Identify which cell holds the provided text, then report its [x, y] central coordinate. 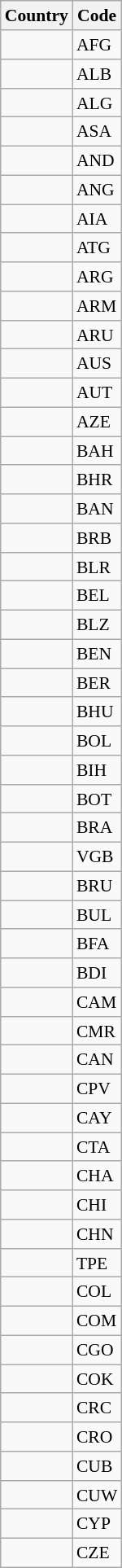
ASA [97, 132]
CRC [97, 1408]
BEL [97, 596]
ARU [97, 335]
BDI [97, 973]
BAH [97, 451]
BLR [97, 567]
BEN [97, 654]
CZE [97, 1553]
BIH [97, 770]
BRU [97, 886]
BOT [97, 799]
Country [37, 15]
BAN [97, 509]
BRB [97, 538]
ANG [97, 190]
CUB [97, 1466]
CRO [97, 1437]
AZE [97, 422]
CHI [97, 1205]
TPE [97, 1263]
BOL [97, 741]
AUS [97, 364]
CMR [97, 1031]
AND [97, 160]
CPV [97, 1088]
ARG [97, 277]
BFA [97, 944]
CAY [97, 1118]
AIA [97, 219]
COK [97, 1379]
CAN [97, 1060]
CUW [97, 1495]
ARM [97, 306]
CTA [97, 1147]
CHA [97, 1176]
BLZ [97, 624]
CYP [97, 1524]
ALB [97, 74]
BUL [97, 915]
AFG [97, 45]
BHR [97, 480]
CAM [97, 1002]
CHN [97, 1234]
ATG [97, 247]
VGB [97, 856]
BER [97, 683]
CGO [97, 1350]
Code [97, 15]
AUT [97, 392]
COM [97, 1321]
ALG [97, 103]
BRA [97, 828]
COL [97, 1292]
BHU [97, 712]
